Search for the cell housing the specified text and yield its [x, y] center coordinate. 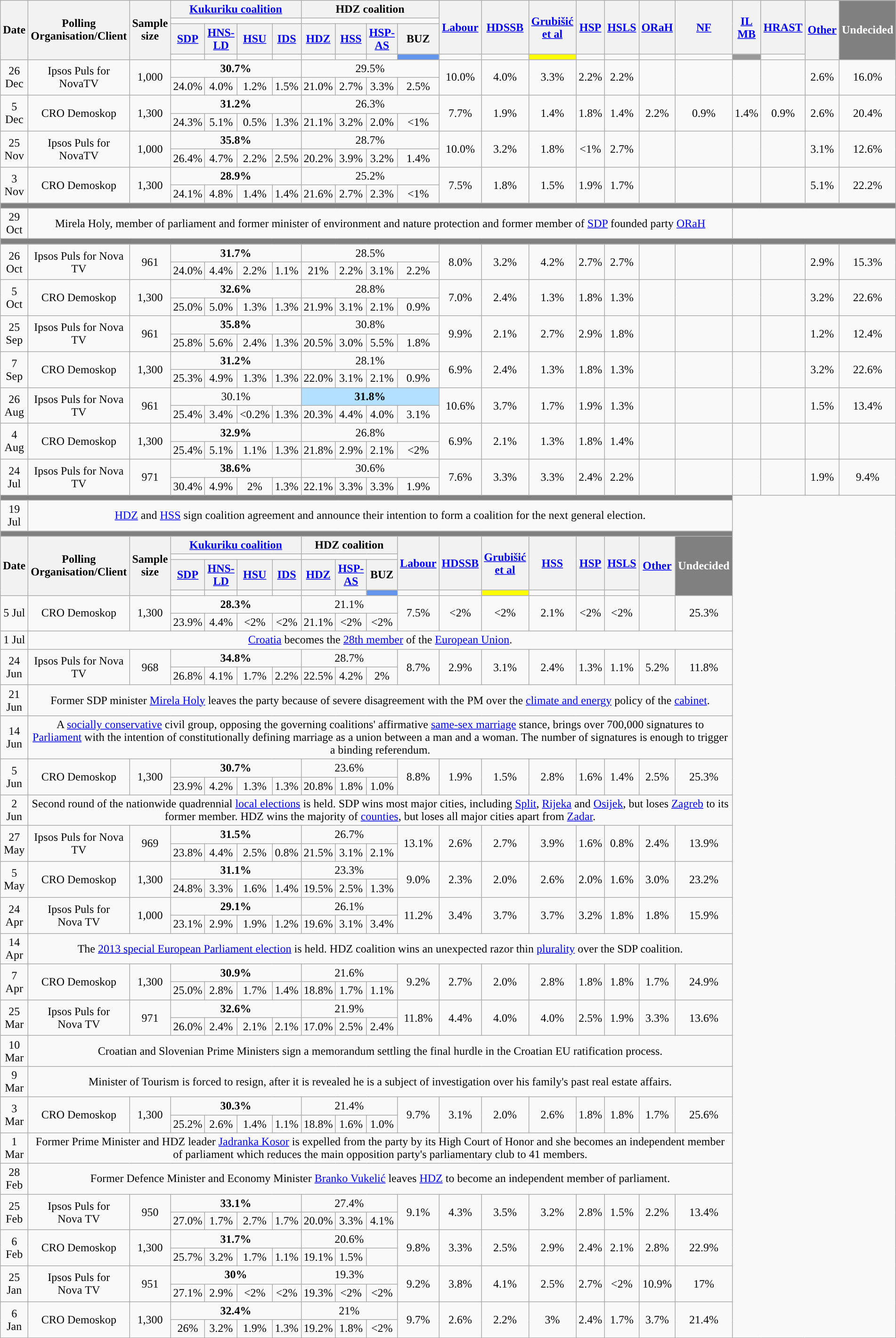
25 Nov [14, 149]
6 Jan [14, 1320]
1 Jul [14, 640]
13.1% [418, 844]
5.6% [221, 343]
5.5% [382, 343]
10.6% [460, 405]
9.0% [418, 879]
24.1% [187, 194]
26.4% [187, 158]
30% [236, 1275]
0.5% [254, 122]
7 Apr [14, 982]
8.8% [418, 777]
23.6% [350, 768]
28.8% [370, 289]
5.2% [657, 667]
24.3% [187, 122]
30.4% [187, 486]
20.0% [318, 1221]
Croatia becomes the 28th member of the European Union. [380, 640]
33.1% [236, 1203]
28.5% [370, 253]
12.6% [867, 149]
21 Jun [14, 700]
21.0% [318, 86]
24.9% [704, 982]
14 Jun [14, 737]
27.0% [187, 1221]
31.5% [236, 835]
25.8% [187, 343]
22.9% [704, 1248]
28.9% [236, 176]
NF [704, 27]
23.8% [187, 853]
34.8% [236, 658]
5 Oct [14, 298]
9.4% [867, 477]
15.9% [704, 915]
7 Sep [14, 369]
10.9% [657, 1284]
23.3% [350, 870]
32.4% [236, 1311]
30.3% [236, 1106]
17.0% [318, 1026]
26 Dec [14, 77]
20.4% [867, 113]
27.4% [350, 1203]
24.8% [187, 888]
3% [552, 1320]
17% [704, 1284]
5 Jun [14, 777]
7.6% [460, 477]
24 Apr [14, 915]
22.5% [318, 676]
25 Sep [14, 334]
19 Jul [14, 516]
20.3% [318, 414]
25.7% [187, 1257]
HDZ and HSS sign coalition agreement and announce their intention to form a coalition for the next general election. [380, 516]
30.6% [370, 468]
The 2013 special European Parliament election is held. HDZ coalition wins an unexpected razor thin plurality over the SDP coalition. [380, 948]
22.2% [867, 185]
4.8% [221, 194]
5 Jul [14, 613]
ORaH [657, 27]
4.3% [460, 1212]
31.1% [236, 870]
30.8% [370, 325]
29.1% [236, 906]
22.0% [318, 378]
15.3% [867, 262]
Minister of Tourism is forced to resign, after it is revealed he is a subject of investigation over his family's past real estate affairs. [380, 1081]
19.5% [318, 888]
20.5% [318, 343]
950 [150, 1212]
10 Mar [14, 1051]
30.9% [236, 973]
31.8% [370, 396]
16.0% [867, 77]
25 Jan [14, 1284]
28 Feb [14, 1179]
7.0% [460, 298]
11.2% [418, 915]
4 Aug [14, 441]
25 Feb [14, 1212]
8.7% [418, 667]
24 Jun [14, 667]
25 Mar [14, 1018]
Former SDP minister Mirela Holy leaves the party because of severe disagreement with the PM over the climate and energy policy of the cabinet. [380, 700]
29 Oct [14, 223]
Former Defence Minister and Economy Minister Branko Vukelić leaves HDZ to become an independent member of parliament. [380, 1179]
26.3% [370, 104]
19.2% [318, 1329]
13.6% [704, 1018]
20.6% [350, 1239]
32.9% [236, 432]
5 May [14, 879]
7.7% [460, 113]
30.1% [236, 396]
23.2% [704, 879]
3.8% [460, 1284]
27.1% [187, 1293]
9.8% [418, 1248]
27 May [14, 844]
23.1% [187, 924]
IL MB [746, 27]
13.9% [704, 844]
21.5% [318, 853]
9 Mar [14, 1081]
12.4% [867, 334]
Mirela Holy, member of parliament and former minister of environment and nature protection and former member of SDP founded party ORaH [380, 223]
3 Nov [14, 185]
2 Jun [14, 811]
20.8% [318, 786]
3 Mar [14, 1115]
969 [150, 844]
25.6% [704, 1115]
951 [150, 1284]
38.6% [236, 468]
26 Aug [14, 405]
6 Feb [14, 1248]
28.1% [370, 361]
14 Apr [14, 948]
22.1% [318, 486]
26.1% [350, 906]
21.8% [318, 450]
5 Dec [14, 113]
5.0% [221, 307]
Croatian and Slovenian Prime Ministers sign a memorandum settling the final hurdle in the Croatian EU ratification process. [380, 1051]
<0.2% [254, 414]
26.7% [350, 835]
26.0% [187, 1026]
9.9% [460, 334]
968 [150, 667]
26% [187, 1329]
HRAST [783, 27]
24 Jul [14, 477]
1 Mar [14, 1148]
29.5% [370, 68]
26 Oct [14, 262]
20.2% [318, 158]
19.6% [318, 924]
4.7% [221, 158]
8.0% [460, 262]
9.1% [418, 1212]
3.5% [505, 1212]
28.3% [236, 604]
19.1% [318, 1257]
